For the text-containing cell, return its midpoint in (x, y) coordinate format. 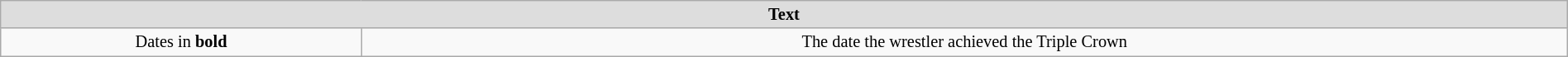
Text (784, 14)
The date the wrestler achieved the Triple Crown (964, 42)
Dates in bold (181, 42)
